Find where the given text appears and provide that cell's center as [x, y] coordinate. 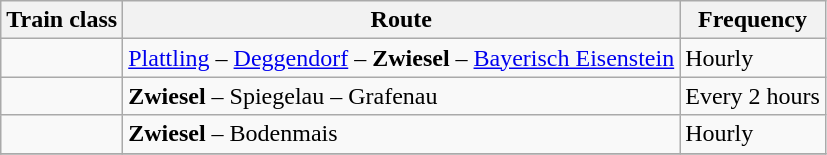
Train class [62, 20]
Zwiesel – Spiegelau – Grafenau [402, 96]
Route [402, 20]
Frequency [753, 20]
Plattling – Deggendorf – Zwiesel – Bayerisch Eisenstein [402, 58]
Every 2 hours [753, 96]
Zwiesel – Bodenmais [402, 134]
